Locate the cell with the specified text and output its [X, Y] center coordinate. 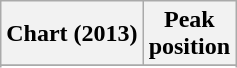
Chart (2013) [72, 34]
Peakposition [189, 34]
